Scan for the cell matching the given text and deliver its (X, Y) coordinate at center. 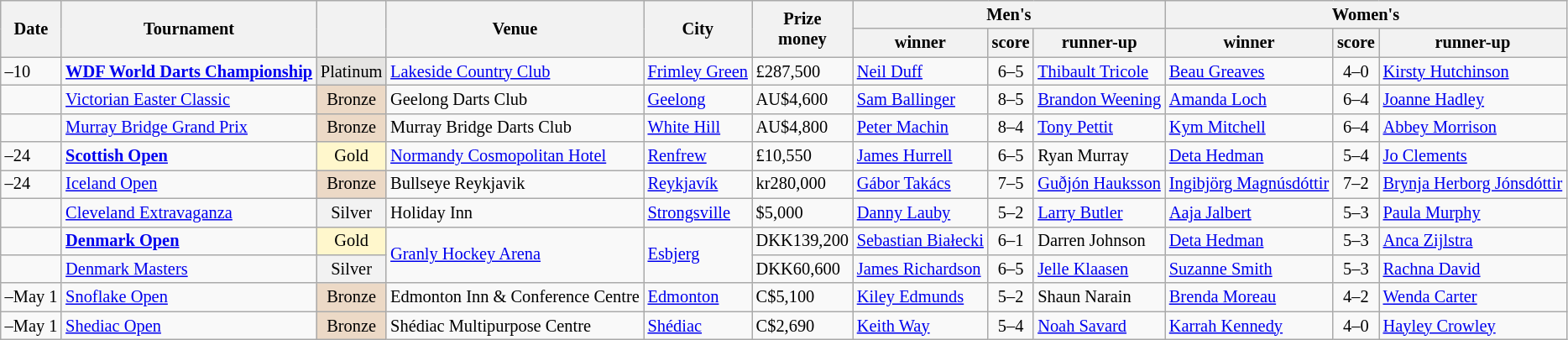
Snoflake Open (189, 297)
Rachna David (1472, 269)
Geelong Darts Club (515, 99)
Suzanne Smith (1249, 269)
Neil Duff (920, 71)
$5,000 (802, 212)
Keith Way (920, 326)
Karrah Kennedy (1249, 326)
Amanda Loch (1249, 99)
Holiday Inn (515, 212)
Noah Savard (1100, 326)
Denmark Masters (189, 269)
7–2 (1356, 184)
Men's (1009, 14)
Ryan Murray (1100, 156)
Hayley Crowley (1472, 326)
Gábor Takács (920, 184)
Kiley Edmunds (920, 297)
Women's (1366, 14)
Sam Ballinger (920, 99)
Venue (515, 29)
Guðjón Hauksson (1100, 184)
Esbjerg (698, 255)
6–1 (1011, 241)
Scottish Open (189, 156)
Reykjavík (698, 184)
Anca Zijlstra (1472, 241)
Victorian Easter Classic (189, 99)
Platinum (351, 71)
Ingibjörg Magnúsdóttir (1249, 184)
Edmonton (698, 297)
Jo Clements (1472, 156)
Iceland Open (189, 184)
Shaun Narain (1100, 297)
Peter Machin (920, 128)
AU$4,800 (802, 128)
8–5 (1011, 99)
Joanne Hadley (1472, 99)
Brenda Moreau (1249, 297)
Tony Pettit (1100, 128)
Granly Hockey Arena (515, 255)
–10 (32, 71)
Normandy Cosmopolitan Hotel (515, 156)
Darren Johnson (1100, 241)
Shédiac Multipurpose Centre (515, 326)
Aaja Jalbert (1249, 212)
C$2,690 (802, 326)
8–4 (1011, 128)
Danny Lauby (920, 212)
Brynja Herborg Jónsdóttir (1472, 184)
Brandon Weening (1100, 99)
Sebastian Białecki (920, 241)
Larry Butler (1100, 212)
Murray Bridge Darts Club (515, 128)
£287,500 (802, 71)
Thibault Tricole (1100, 71)
Edmonton Inn & Conference Centre (515, 297)
DKK139,200 (802, 241)
City (698, 29)
Abbey Morrison (1472, 128)
Frimley Green (698, 71)
Murray Bridge Grand Prix (189, 128)
Kym Mitchell (1249, 128)
kr280,000 (802, 184)
Bullseye Reykjavik (515, 184)
Date (32, 29)
Cleveland Extravaganza (189, 212)
Denmark Open (189, 241)
AU$4,600 (802, 99)
Strongsville (698, 212)
£10,550 (802, 156)
James Hurrell (920, 156)
DKK60,600 (802, 269)
Wenda Carter (1472, 297)
WDF World Darts Championship (189, 71)
Prizemoney (802, 29)
C$5,100 (802, 297)
Lakeside Country Club (515, 71)
Shediac Open (189, 326)
4–2 (1356, 297)
Jelle Klaasen (1100, 269)
Geelong (698, 99)
Paula Murphy (1472, 212)
Tournament (189, 29)
7–5 (1011, 184)
Kirsty Hutchinson (1472, 71)
Shédiac (698, 326)
Beau Greaves (1249, 71)
James Richardson (920, 269)
Renfrew (698, 156)
White Hill (698, 128)
